Provide the (X, Y) coordinate of the cell's center where the given text is located.  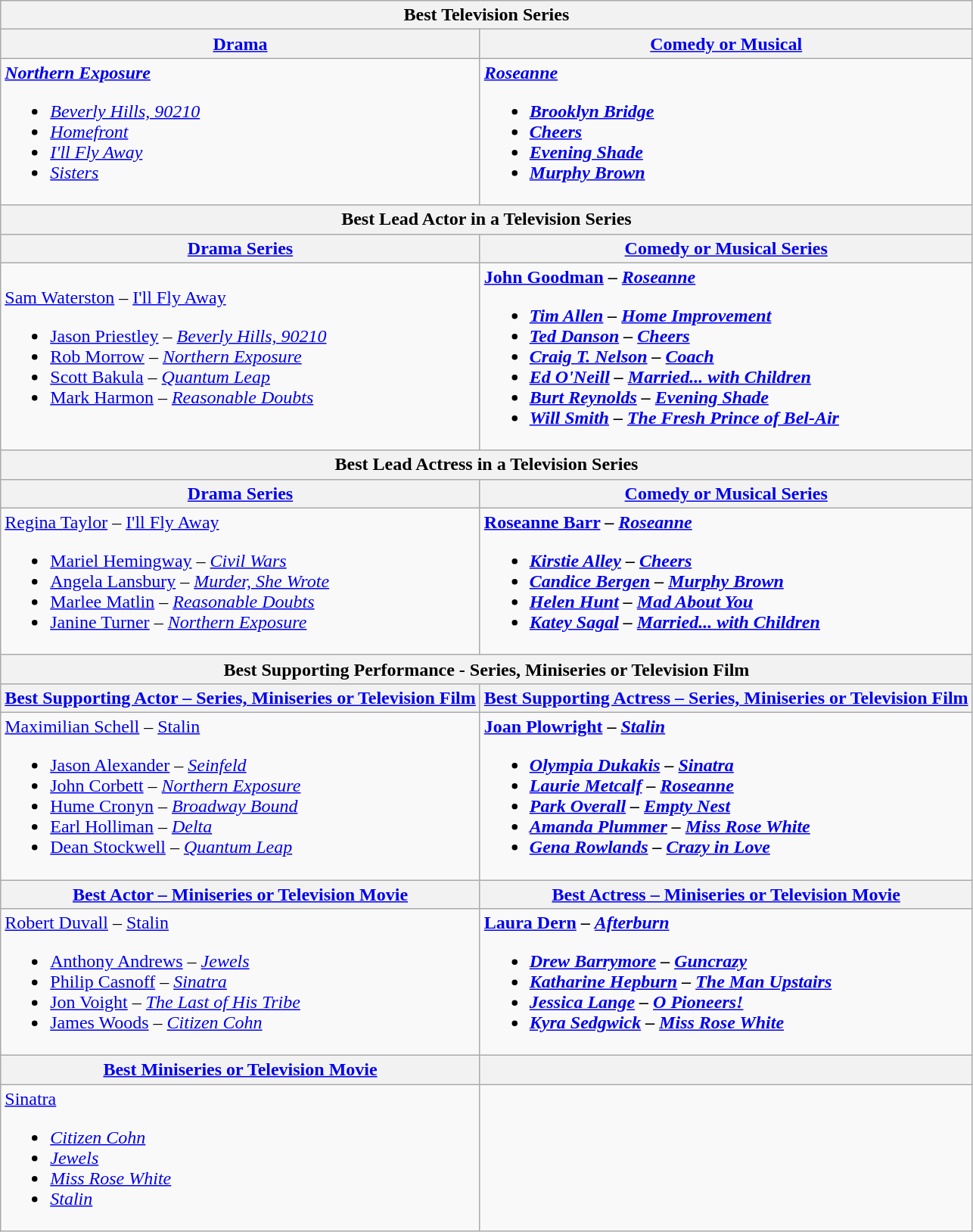
Robert Duvall – StalinAnthony Andrews – JewelsPhilip Casnoff – SinatraJon Voight – The Last of His TribeJames Woods – Citizen Cohn (241, 982)
Best Lead Actor in a Television Series (486, 219)
Comedy or Musical (726, 44)
Best Supporting Actor – Series, Miniseries or Television Film (241, 698)
Best Actress – Miniseries or Television Movie (726, 894)
Best Supporting Performance - Series, Miniseries or Television Film (486, 669)
SinatraCitizen CohnJewelsMiss Rose WhiteStalin (241, 1158)
Best Actor – Miniseries or Television Movie (241, 894)
Best Supporting Actress – Series, Miniseries or Television Film (726, 698)
Northern ExposureBeverly Hills, 90210HomefrontI'll Fly AwaySisters (241, 132)
RoseanneBrooklyn BridgeCheersEvening ShadeMurphy Brown (726, 132)
Roseanne Barr – RoseanneKirstie Alley – CheersCandice Bergen – Murphy BrownHelen Hunt – Mad About YouKatey Sagal – Married... with Children (726, 581)
Laura Dern – AfterburnDrew Barrymore – GuncrazyKatharine Hepburn – The Man UpstairsJessica Lange – O Pioneers!Kyra Sedgwick – Miss Rose White (726, 982)
Best Lead Actress in a Television Series (486, 465)
Best Miniseries or Television Movie (241, 1070)
Drama (241, 44)
Best Television Series (486, 15)
